Provide the (x, y) coordinate of the cell's center where the given text is located.  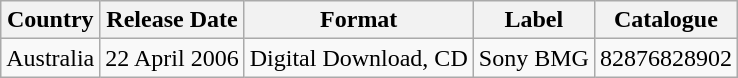
22 April 2006 (172, 58)
Digital Download, CD (358, 58)
Format (358, 20)
Label (534, 20)
82876828902 (666, 58)
Sony BMG (534, 58)
Release Date (172, 20)
Catalogue (666, 20)
Australia (50, 58)
Country (50, 20)
